Scan for the cell matching the given text and deliver its [x, y] coordinate at center. 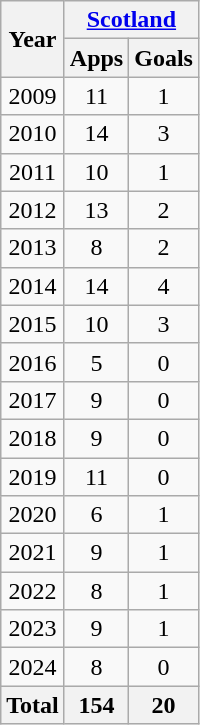
Scotland [131, 20]
Apps [96, 58]
Total [33, 705]
2020 [33, 515]
Goals [164, 58]
2013 [33, 248]
2009 [33, 96]
4 [164, 286]
2019 [33, 477]
13 [96, 210]
2014 [33, 286]
2023 [33, 629]
2018 [33, 438]
2017 [33, 400]
2021 [33, 553]
6 [96, 515]
5 [96, 362]
2024 [33, 667]
20 [164, 705]
2010 [33, 134]
154 [96, 705]
Year [33, 39]
2016 [33, 362]
2015 [33, 324]
2011 [33, 172]
2012 [33, 210]
2022 [33, 591]
